Return (X, Y) of the center of cell containing provided text 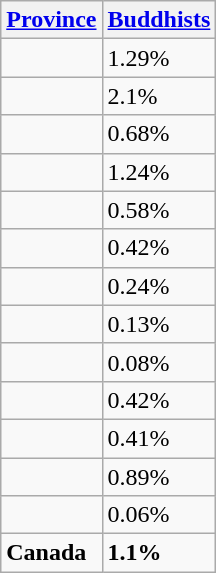
1.29% (159, 58)
0.08% (159, 362)
0.06% (159, 515)
0.24% (159, 286)
1.1% (159, 553)
0.41% (159, 438)
0.68% (159, 134)
Canada (52, 553)
1.24% (159, 172)
0.89% (159, 477)
Province (52, 20)
0.58% (159, 210)
0.13% (159, 324)
2.1% (159, 96)
Buddhists (159, 20)
